Determine the [x, y] coordinate at the center of the cell enclosing the given text.  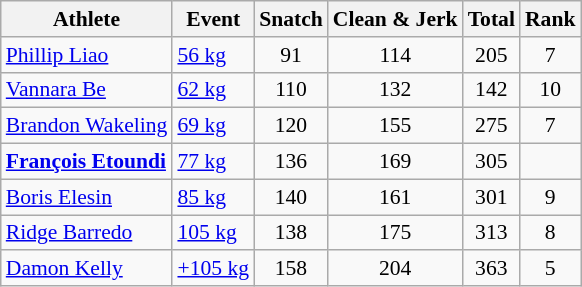
5 [550, 269]
161 [396, 197]
136 [291, 162]
205 [492, 55]
69 kg [213, 126]
Boris Elesin [87, 197]
132 [396, 90]
140 [291, 197]
Damon Kelly [87, 269]
Event [213, 19]
Athlete [87, 19]
56 kg [213, 55]
120 [291, 126]
9 [550, 197]
8 [550, 233]
77 kg [213, 162]
Vannara Be [87, 90]
85 kg [213, 197]
Clean & Jerk [396, 19]
204 [396, 269]
313 [492, 233]
Rank [550, 19]
Ridge Barredo [87, 233]
363 [492, 269]
François Etoundi [87, 162]
10 [550, 90]
158 [291, 269]
Snatch [291, 19]
138 [291, 233]
305 [492, 162]
275 [492, 126]
175 [396, 233]
301 [492, 197]
169 [396, 162]
91 [291, 55]
+105 kg [213, 269]
142 [492, 90]
155 [396, 126]
105 kg [213, 233]
114 [396, 55]
110 [291, 90]
Brandon Wakeling [87, 126]
Total [492, 19]
62 kg [213, 90]
Phillip Liao [87, 55]
